Return [x, y] of the center of cell containing provided text 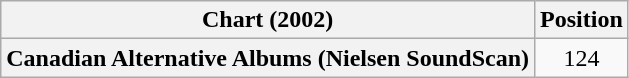
Position [582, 20]
Chart (2002) [268, 20]
124 [582, 58]
Canadian Alternative Albums (Nielsen SoundScan) [268, 58]
